Capture the cell that displays the provided text and extract its (X, Y) central coordinate. 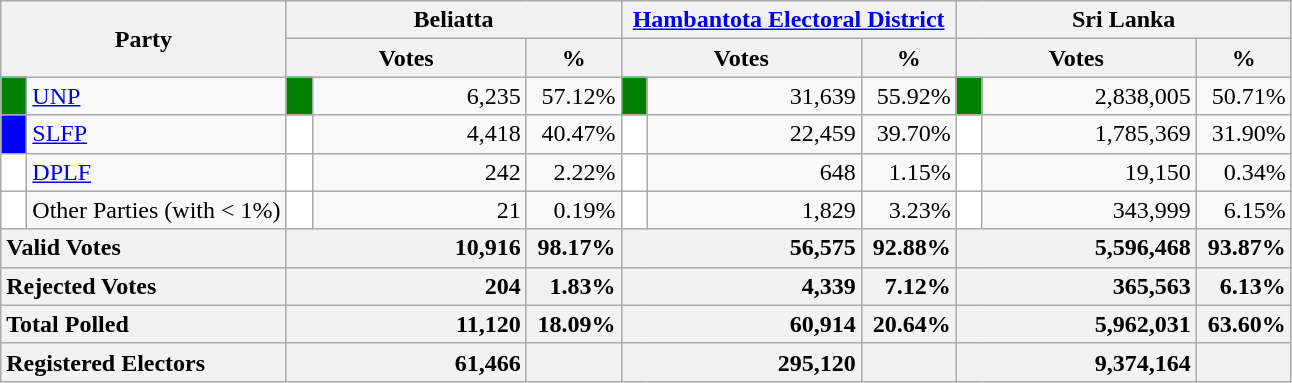
2.22% (574, 172)
9,374,164 (1076, 362)
5,596,468 (1076, 248)
1,829 (754, 210)
6.13% (1244, 286)
0.19% (574, 210)
Other Parties (with < 1%) (156, 210)
18.09% (574, 324)
Valid Votes (144, 248)
343,999 (1089, 210)
204 (406, 286)
21 (419, 210)
4,418 (419, 134)
Party (144, 39)
55.92% (908, 96)
60,914 (741, 324)
10,916 (406, 248)
648 (754, 172)
2,838,005 (1089, 96)
242 (419, 172)
31.90% (1244, 134)
98.17% (574, 248)
39.70% (908, 134)
295,120 (741, 362)
31,639 (754, 96)
61,466 (406, 362)
50.71% (1244, 96)
93.87% (1244, 248)
DPLF (156, 172)
11,120 (406, 324)
UNP (156, 96)
1.15% (908, 172)
365,563 (1076, 286)
Rejected Votes (144, 286)
56,575 (741, 248)
3.23% (908, 210)
19,150 (1089, 172)
1.83% (574, 286)
Beliatta (454, 20)
20.64% (908, 324)
22,459 (754, 134)
6,235 (419, 96)
5,962,031 (1076, 324)
4,339 (741, 286)
6.15% (1244, 210)
0.34% (1244, 172)
Total Polled (144, 324)
Hambantota Electoral District (788, 20)
92.88% (908, 248)
57.12% (574, 96)
1,785,369 (1089, 134)
40.47% (574, 134)
63.60% (1244, 324)
Registered Electors (144, 362)
SLFP (156, 134)
7.12% (908, 286)
Sri Lanka (1124, 20)
